Extract the [X, Y] coordinate from the center of the cell holding the provided text.  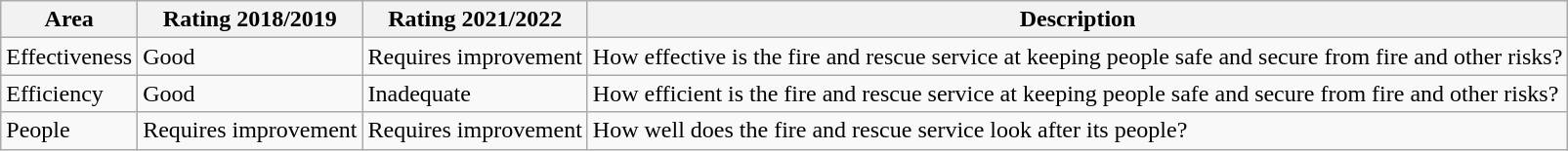
Rating 2021/2022 [475, 19]
People [69, 131]
Efficiency [69, 94]
How well does the fire and rescue service look after its people? [1078, 131]
Area [69, 19]
Effectiveness [69, 57]
How efficient is the fire and rescue service at keeping people safe and secure from fire and other risks? [1078, 94]
Rating 2018/2019 [250, 19]
How effective is the fire and rescue service at keeping people safe and secure from fire and other risks? [1078, 57]
Inadequate [475, 94]
Description [1078, 19]
